Pinpoint the cell where the given text exists, returning its (X, Y) midpoint coordinate. 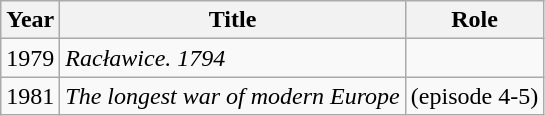
Role (474, 20)
(episode 4-5) (474, 96)
1981 (30, 96)
The longest war of modern Europe (232, 96)
Racławice. 1794 (232, 58)
1979 (30, 58)
Title (232, 20)
Year (30, 20)
